Return (x, y) of the center of cell containing provided text 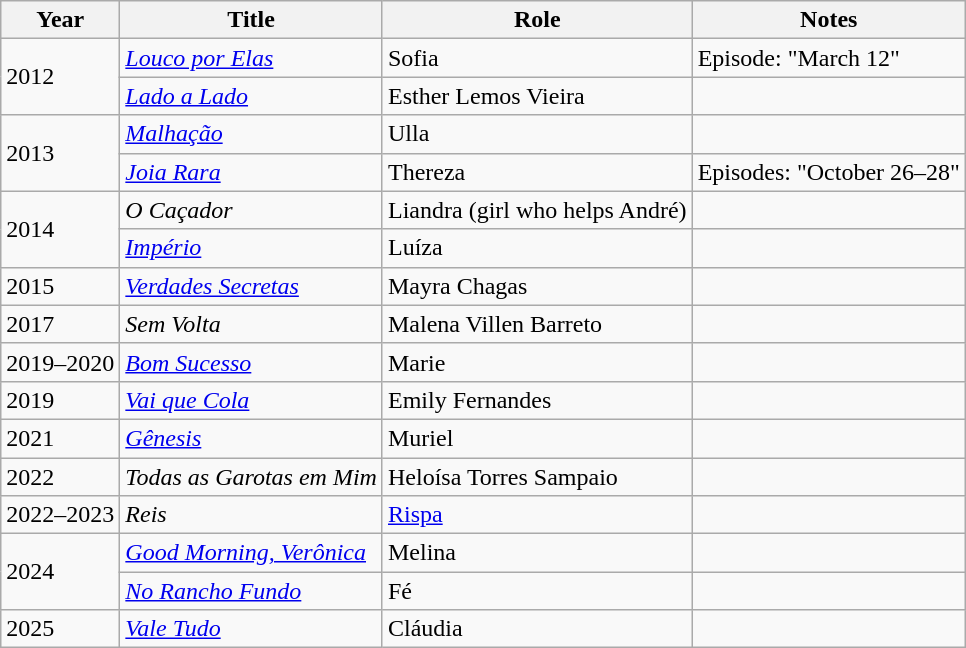
Fé (537, 591)
Heloísa Torres Sampaio (537, 477)
Notes (828, 20)
2017 (60, 324)
Cláudia (537, 629)
Marie (537, 362)
Bom Sucesso (252, 362)
Year (60, 20)
Reis (252, 515)
2022 (60, 477)
Malena Villen Barreto (537, 324)
Mayra Chagas (537, 286)
Vai que Cola (252, 400)
Todas as Garotas em Mim (252, 477)
2015 (60, 286)
Império (252, 248)
Sem Volta (252, 324)
Joia Rara (252, 172)
Malhação (252, 134)
Sofia (537, 58)
2013 (60, 153)
Gênesis (252, 438)
2022–2023 (60, 515)
O Caçador (252, 210)
Title (252, 20)
Ulla (537, 134)
Episodes: "October 26–28" (828, 172)
Lado a Lado (252, 96)
Esther Lemos Vieira (537, 96)
Thereza (537, 172)
2019–2020 (60, 362)
No Rancho Fundo (252, 591)
Muriel (537, 438)
Rispa (537, 515)
Role (537, 20)
2021 (60, 438)
Vale Tudo (252, 629)
Louco por Elas (252, 58)
Emily Fernandes (537, 400)
Verdades Secretas (252, 286)
2014 (60, 229)
Good Morning, Verônica (252, 553)
2024 (60, 572)
Episode: "March 12" (828, 58)
Luíza (537, 248)
2012 (60, 77)
2025 (60, 629)
2019 (60, 400)
Liandra (girl who helps André) (537, 210)
Melina (537, 553)
